For the text-containing cell, return its midpoint in (X, Y) coordinate format. 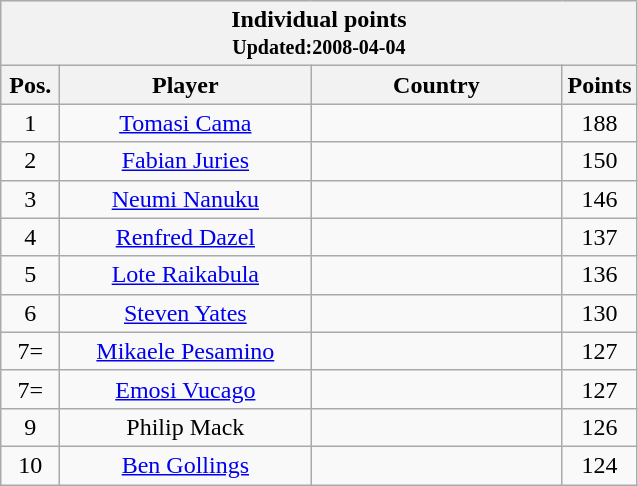
Points (600, 85)
Ben Gollings (186, 465)
124 (600, 465)
136 (600, 275)
137 (600, 237)
Fabian Juries (186, 161)
188 (600, 123)
Individual points Updated:2008-04-04 (319, 34)
Pos. (30, 85)
2 (30, 161)
146 (600, 199)
10 (30, 465)
Country (436, 85)
150 (600, 161)
5 (30, 275)
Steven Yates (186, 313)
3 (30, 199)
4 (30, 237)
Emosi Vucago (186, 389)
Neumi Nanuku (186, 199)
Player (186, 85)
Renfred Dazel (186, 237)
Philip Mack (186, 427)
1 (30, 123)
Lote Raikabula (186, 275)
Tomasi Cama (186, 123)
130 (600, 313)
126 (600, 427)
6 (30, 313)
9 (30, 427)
Mikaele Pesamino (186, 351)
